Detect which cell encompasses the target text, then output its (x, y) center coordinate. 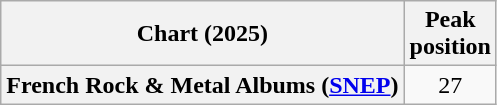
27 (450, 85)
French Rock & Metal Albums (SNEP) (202, 85)
Chart (2025) (202, 34)
Peakposition (450, 34)
